Find where the given text appears and provide that cell's center as (X, Y) coordinate. 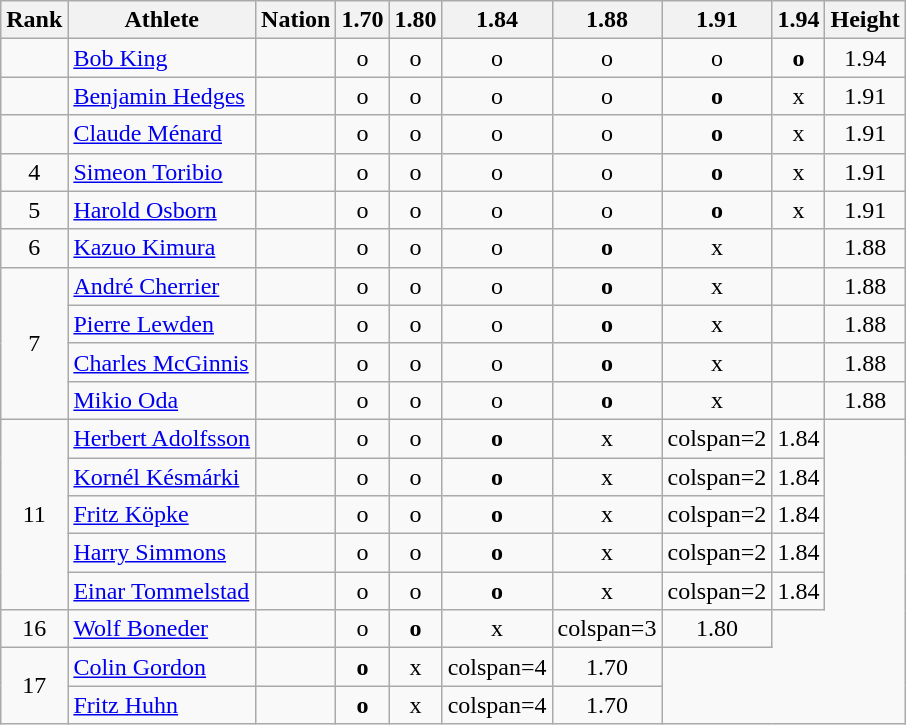
Benjamin Hedges (162, 96)
Simeon Toribio (162, 172)
11 (34, 514)
Fritz Köpke (162, 515)
16 (34, 629)
Einar Tommelstad (162, 591)
André Cherrier (162, 286)
Pierre Lewden (162, 324)
Wolf Boneder (162, 629)
Bob King (162, 58)
Claude Ménard (162, 134)
Herbert Adolfsson (162, 438)
Kazuo Kimura (162, 248)
Mikio Oda (162, 400)
Kornél Késmárki (162, 477)
Charles McGinnis (162, 362)
Fritz Huhn (162, 705)
Athlete (162, 20)
Height (865, 20)
Harry Simmons (162, 553)
17 (34, 686)
7 (34, 343)
colspan=3 (607, 629)
Rank (34, 20)
5 (34, 210)
Nation (296, 20)
Colin Gordon (162, 667)
6 (34, 248)
Harold Osborn (162, 210)
4 (34, 172)
